Capture the cell that displays the provided text and extract its [X, Y] central coordinate. 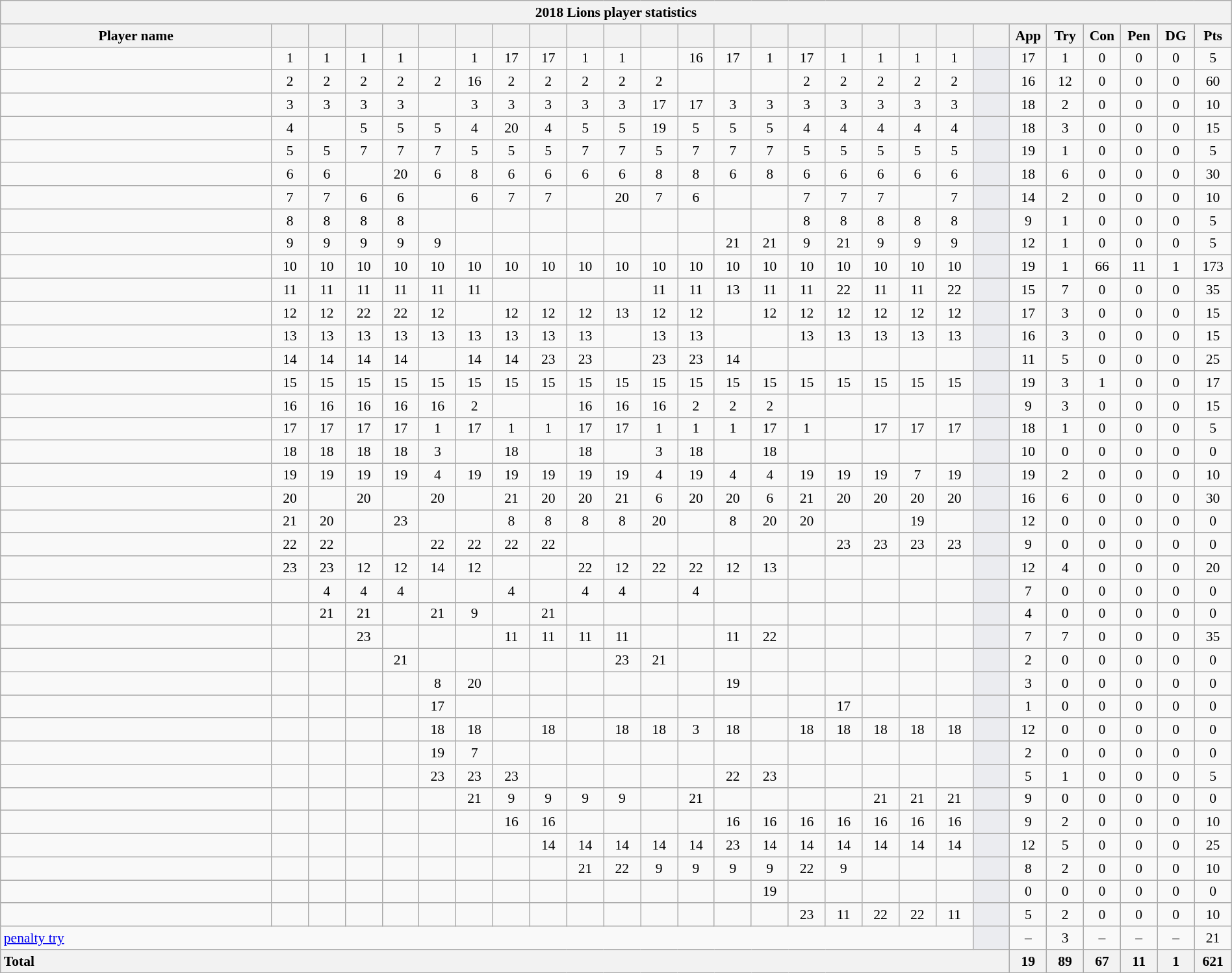
Con [1102, 36]
67 [1102, 961]
App [1028, 36]
Pts [1213, 36]
Player name [136, 36]
DG [1176, 36]
penalty try [487, 938]
66 [1102, 267]
Pen [1138, 36]
2018 Lions player statistics [616, 12]
173 [1213, 267]
621 [1213, 961]
60 [1213, 82]
Total [506, 961]
89 [1066, 961]
Try [1066, 36]
